Search for the cell housing the specified text and yield its [x, y] center coordinate. 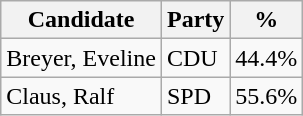
44.4% [266, 58]
Breyer, Eveline [82, 58]
55.6% [266, 96]
% [266, 20]
Claus, Ralf [82, 96]
SPD [195, 96]
CDU [195, 58]
Candidate [82, 20]
Party [195, 20]
